Return [X, Y] of the center of cell containing provided text 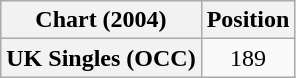
Chart (2004) [101, 20]
189 [248, 58]
UK Singles (OCC) [101, 58]
Position [248, 20]
